Provide the (x, y) coordinate of the cell's center where the given text is located.  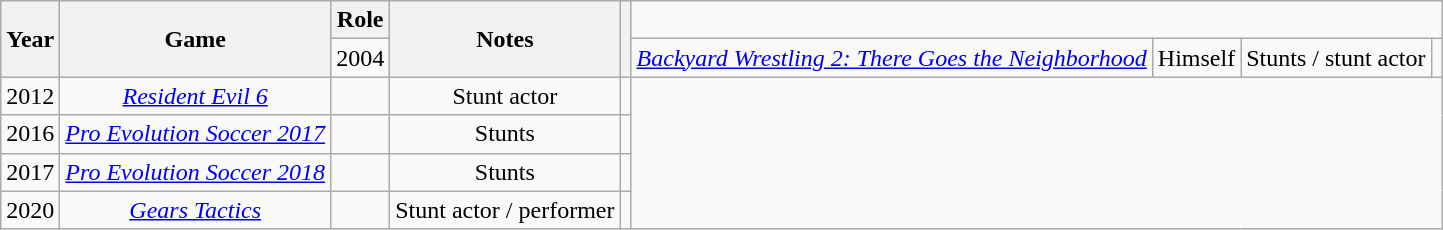
Pro Evolution Soccer 2018 (196, 172)
Game (196, 39)
2004 (360, 58)
Stunt actor (505, 96)
Year (30, 39)
Himself (1196, 58)
Role (360, 20)
2017 (30, 172)
2016 (30, 134)
2020 (30, 210)
2012 (30, 96)
Pro Evolution Soccer 2017 (196, 134)
Backyard Wrestling 2: There Goes the Neighborhood (892, 58)
Stunts / stunt actor (1336, 58)
Resident Evil 6 (196, 96)
Stunt actor / performer (505, 210)
Notes (505, 39)
Gears Tactics (196, 210)
